Find where the given text appears and provide that cell's center as (X, Y) coordinate. 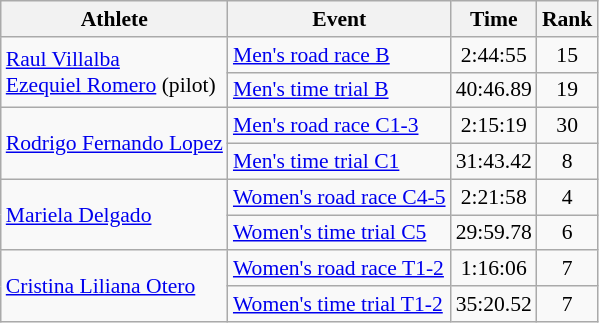
Men's time trial C1 (340, 162)
2:44:55 (494, 55)
1:16:06 (494, 269)
2:21:58 (494, 197)
30 (568, 126)
Mariela Delgado (114, 214)
Raul VillalbaEzequiel Romero (pilot) (114, 72)
8 (568, 162)
Men's road race C1-3 (340, 126)
Women's time trial T1-2 (340, 304)
Cristina Liliana Otero (114, 286)
19 (568, 90)
Women's time trial C5 (340, 233)
Rodrigo Fernando Lopez (114, 144)
Men's time trial B (340, 90)
Time (494, 19)
Athlete (114, 19)
4 (568, 197)
Men's road race B (340, 55)
29:59.78 (494, 233)
Rank (568, 19)
15 (568, 55)
Event (340, 19)
Women's road race C4-5 (340, 197)
2:15:19 (494, 126)
Women's road race T1-2 (340, 269)
40:46.89 (494, 90)
6 (568, 233)
31:43.42 (494, 162)
35:20.52 (494, 304)
